Identify which cell holds the provided text, then report its [X, Y] central coordinate. 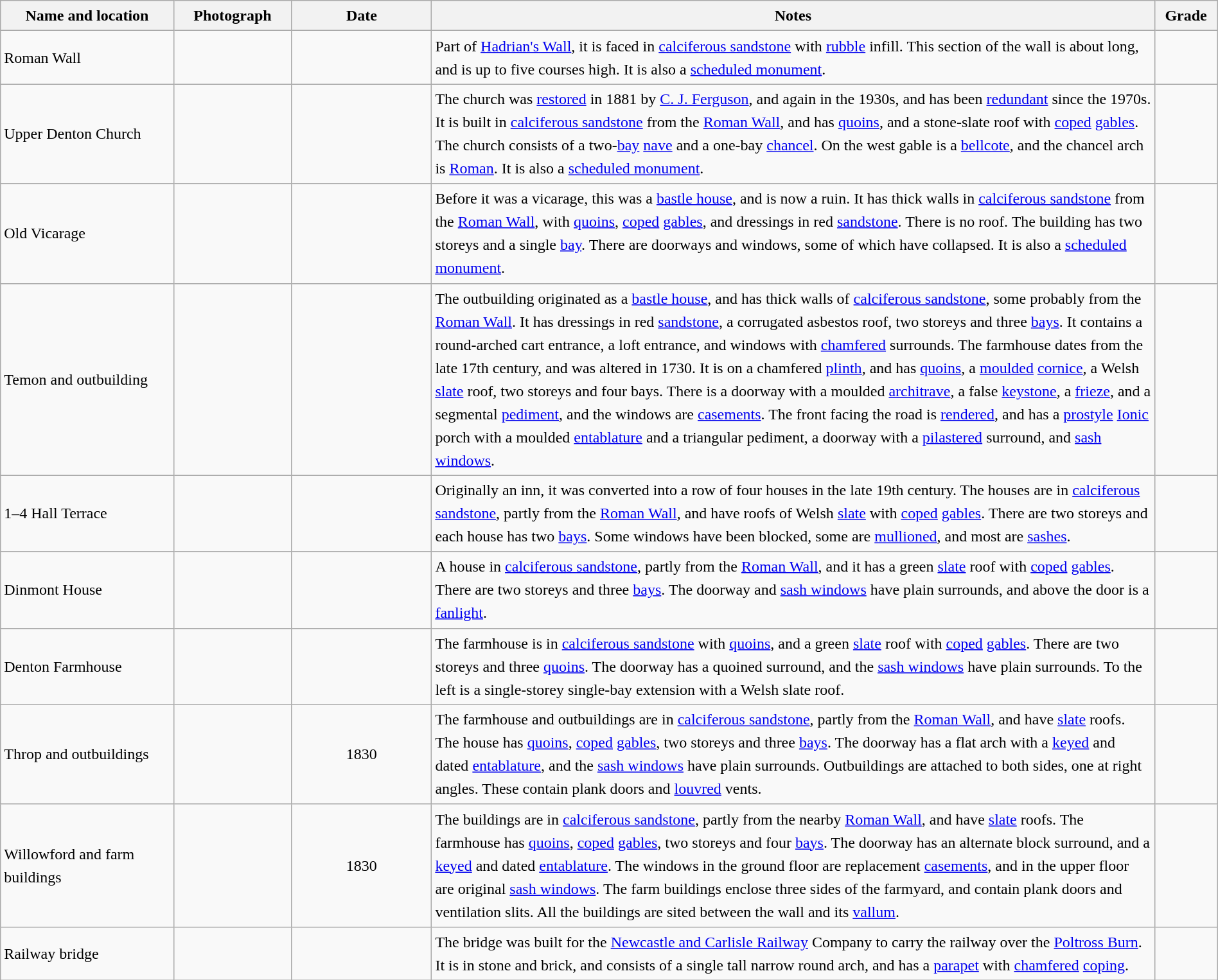
Old Vicarage [87, 234]
Notes [793, 15]
Photograph [233, 15]
Date [362, 15]
Temon and outbuilding [87, 379]
Grade [1186, 15]
Roman Wall [87, 58]
Denton Farmhouse [87, 667]
Upper Denton Church [87, 134]
Name and location [87, 15]
Railway bridge [87, 953]
1–4 Hall Terrace [87, 514]
Dinmont House [87, 590]
Willowford and farm buildings [87, 866]
Throp and outbuildings [87, 754]
